Return (X, Y) of the center of cell containing provided text 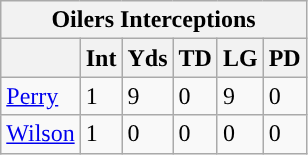
Yds (148, 58)
Int (101, 58)
PD (284, 58)
TD (195, 58)
LG (240, 58)
Wilson (40, 134)
Perry (40, 96)
Oilers Interceptions (154, 20)
